Detect which cell encompasses the target text, then output its (X, Y) center coordinate. 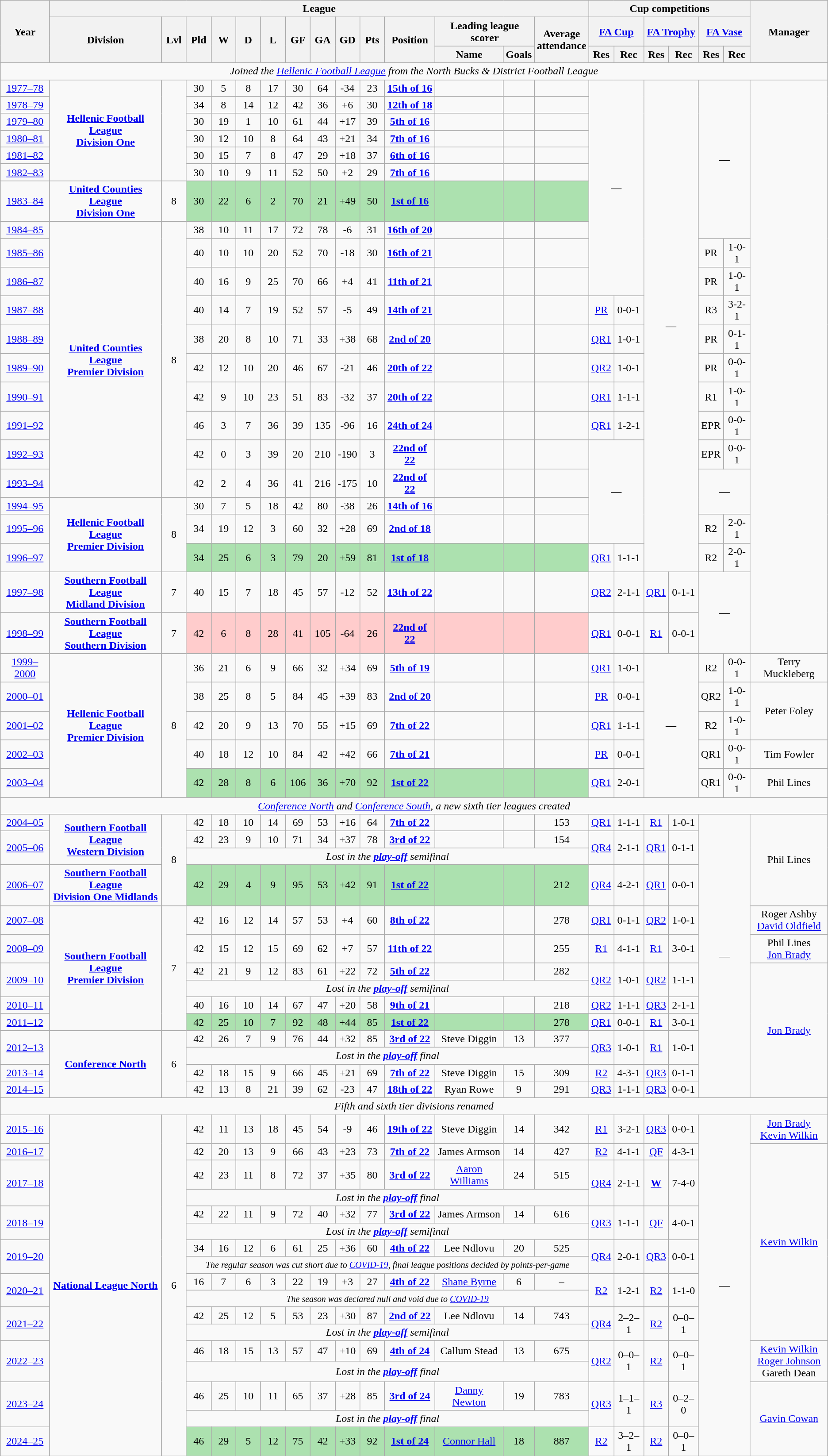
68 (372, 339)
1982–83 (25, 172)
1983–84 (25, 201)
1999–2000 (25, 667)
2013–14 (25, 1072)
2014–15 (25, 1090)
525 (562, 1248)
2011–12 (25, 1022)
Southern Football LeagueDivision One Midlands (105, 885)
2023–24 (25, 1405)
Kevin Wilkin (789, 1242)
-38 (348, 506)
49 (372, 311)
Southern Football LeagueWestern Division (105, 840)
+49 (348, 201)
2012–13 (25, 1047)
+36 (348, 1248)
FA Vase (724, 32)
-12 (348, 592)
-6 (348, 230)
91 (372, 885)
L (273, 40)
-34 (348, 88)
1993–94 (25, 483)
55 (322, 725)
FA Trophy (671, 32)
Fifth and sixth tier divisions renamed (414, 1106)
Terry Muckleberg (789, 667)
D (248, 40)
1-1-0 (684, 1290)
+22 (348, 971)
106 (298, 783)
Hellenic Football LeagueDivision One (105, 130)
2nd of 22 (410, 1315)
2018–19 (25, 1223)
1 (248, 122)
Manager (789, 32)
Leading league scorer (485, 32)
+33 (348, 1442)
-5 (348, 311)
3rd of 24 (410, 1396)
The season was declared null and void due to COVID-19 (387, 1298)
1991–92 (25, 426)
1997–98 (25, 592)
12th of 18 (410, 105)
2000–01 (25, 697)
Jon Brady (789, 1030)
13th of 22 (410, 592)
Ryan Rowe (469, 1090)
5th of 19 (410, 667)
1st of 16 (410, 201)
+44 (348, 1022)
51 (298, 397)
58 (372, 1005)
-9 (348, 1129)
65 (298, 1396)
2022–23 (25, 1361)
14th of 16 (410, 506)
GF (298, 40)
Southern Football LeagueSouthern Division (105, 633)
9th of 21 (410, 1005)
2004–05 (25, 823)
154 (562, 840)
7-4-0 (684, 1183)
0 (223, 454)
Jon BradyKevin Wilkin (789, 1129)
2017–18 (25, 1183)
377 (562, 1039)
87 (372, 1315)
1984–85 (25, 230)
+59 (348, 558)
Division (105, 40)
League (319, 9)
1987–88 (25, 311)
+17 (348, 122)
2001–02 (25, 725)
+39 (348, 697)
2nd of 18 (410, 528)
FA Cup (616, 32)
1992–93 (25, 454)
342 (562, 1129)
2006–07 (25, 885)
-23 (348, 1090)
675 (562, 1351)
24th of 24 (410, 426)
2010–11 (25, 1005)
743 (562, 1315)
11th of 21 (410, 281)
-190 (348, 454)
2016–17 (25, 1152)
+30 (348, 1315)
1–1–1 (629, 1405)
+7 (348, 949)
0–2–0 (684, 1405)
887 (562, 1442)
1994–95 (25, 506)
United Counties LeaguePremier Division (105, 359)
1981–82 (25, 155)
11th of 22 (410, 949)
+3 (348, 1282)
2007–08 (25, 920)
1988–89 (25, 339)
33 (322, 339)
1979–80 (25, 122)
-21 (348, 368)
-96 (348, 426)
1990–91 (25, 397)
1978–79 (25, 105)
Kevin WilkinRoger JohnsonGareth Dean (789, 1361)
1995–96 (25, 528)
15th of 16 (410, 88)
1998–99 (25, 633)
Peter Foley (789, 711)
Year (25, 32)
1996–97 (25, 558)
3–2–1 (629, 1442)
-18 (348, 252)
81 (372, 558)
+20 (348, 1005)
515 (562, 1175)
212 (562, 885)
14th of 21 (410, 311)
Tim Fowler (789, 754)
54 (322, 1129)
2015–16 (25, 1129)
1986–87 (25, 281)
16th of 21 (410, 252)
Southern Football LeaguePremier Division (105, 968)
19th of 22 (410, 1129)
+6 (348, 105)
73 (372, 1152)
Southern Football LeagueMidland Division (105, 592)
216 (322, 483)
-64 (348, 633)
Aaron Williams (469, 1175)
4th of 24 (410, 1351)
1977–78 (25, 88)
6th of 16 (410, 155)
+23 (348, 1152)
+38 (348, 339)
Pts (372, 40)
255 (562, 949)
2019–20 (25, 1256)
79 (298, 558)
+34 (348, 667)
135 (322, 426)
Conference North (105, 1064)
5th of 22 (410, 971)
2024–25 (25, 1442)
1st of 18 (410, 558)
Roger AshbyDavid Oldfield (789, 920)
+37 (348, 840)
1989–90 (25, 368)
2021–22 (25, 1324)
8th of 22 (410, 920)
-175 (348, 483)
1st of 24 (410, 1442)
7th of 21 (410, 754)
Joined the Hellenic Football League from the North Bucks & District Football League (414, 71)
+35 (348, 1175)
Danny Newton (469, 1396)
309 (562, 1072)
153 (562, 823)
+10 (348, 1351)
+15 (348, 725)
27 (372, 1282)
2002–03 (25, 754)
GD (348, 40)
282 (562, 971)
1980–81 (25, 139)
616 (562, 1214)
Position (410, 40)
Cup competitions (670, 9)
427 (562, 1152)
GA (322, 40)
783 (562, 1396)
76 (298, 1039)
Goals (519, 54)
Conference North and Conference South, a new sixth tier leagues created (414, 806)
United Counties LeagueDivision One (105, 201)
24 (519, 1175)
Callum Stead (469, 1351)
National League North (105, 1285)
Connor Hall (469, 1442)
18th of 22 (410, 1090)
5th of 16 (410, 122)
-32 (348, 397)
The regular season was cut short due to COVID-19, final league positions decided by points-per-game (387, 1265)
+18 (348, 155)
31 (372, 230)
291 (562, 1090)
Gavin Cowan (789, 1419)
+2 (348, 172)
Averageattendance (562, 40)
105 (322, 633)
2009–10 (25, 980)
210 (322, 454)
Shane Byrne (469, 1282)
48 (322, 1022)
+70 (348, 783)
2008–09 (25, 949)
2–2–1 (629, 1324)
16th of 20 (410, 230)
2005–06 (25, 848)
+16 (348, 823)
Pld (199, 40)
75 (298, 1442)
4-0-1 (684, 1223)
– (562, 1282)
4-2-1 (629, 885)
Phil LinesJon Brady (789, 949)
Lvl (174, 40)
2020–21 (25, 1290)
77 (372, 1214)
95 (298, 885)
1985–86 (25, 252)
218 (562, 1005)
2003–04 (25, 783)
Name (469, 54)
